Return [x, y] of the center of cell containing provided text 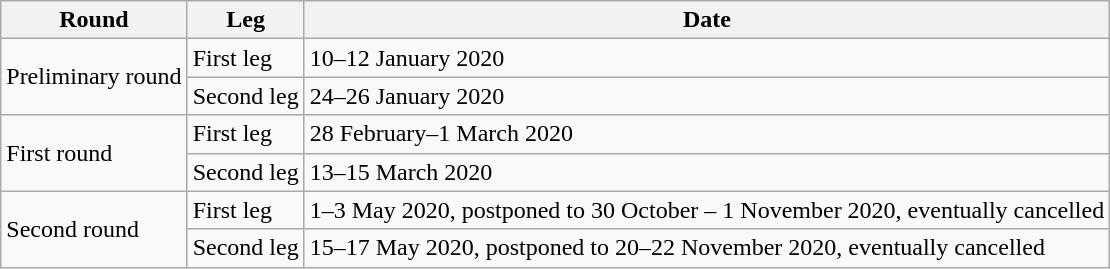
Second round [94, 229]
13–15 March 2020 [707, 172]
10–12 January 2020 [707, 58]
First round [94, 153]
24–26 January 2020 [707, 96]
Round [94, 20]
Preliminary round [94, 77]
28 February–1 March 2020 [707, 134]
Leg [246, 20]
Date [707, 20]
1–3 May 2020, postponed to 30 October – 1 November 2020, eventually cancelled [707, 210]
15–17 May 2020, postponed to 20–22 November 2020, eventually cancelled [707, 248]
